Find where the given text appears and provide that cell's center as (X, Y) coordinate. 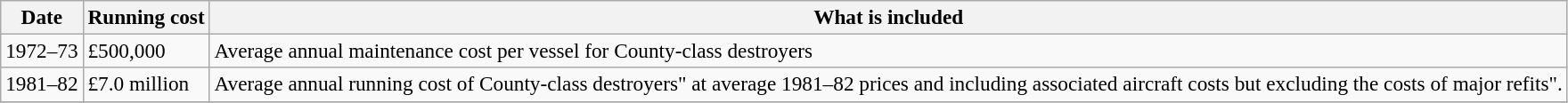
Average annual maintenance cost per vessel for County-class destroyers (888, 51)
Date (42, 17)
What is included (888, 17)
1981–82 (42, 84)
£7.0 million (146, 84)
Running cost (146, 17)
£500,000 (146, 51)
1972–73 (42, 51)
